Find where the given text appears and provide that cell's center as [X, Y] coordinate. 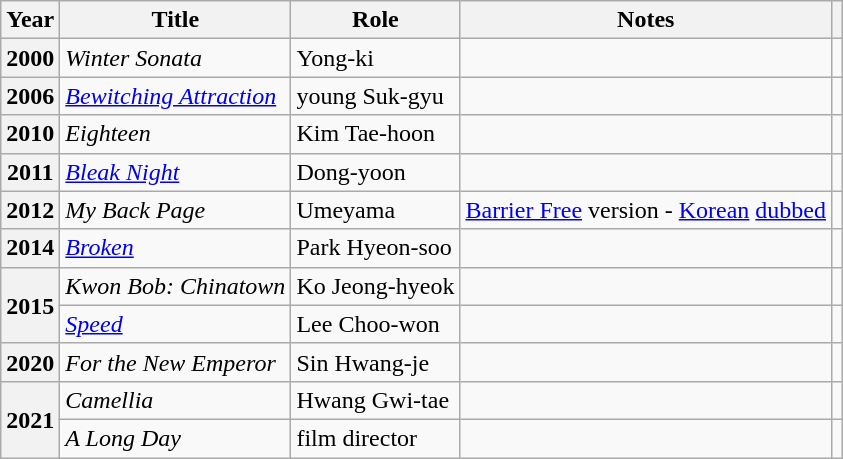
Hwang Gwi-tae [376, 400]
2012 [30, 210]
My Back Page [176, 210]
A Long Day [176, 438]
Yong-ki [376, 58]
Title [176, 20]
2006 [30, 96]
Year [30, 20]
2014 [30, 248]
Broken [176, 248]
Notes [646, 20]
Speed [176, 324]
Park Hyeon-soo [376, 248]
2015 [30, 305]
young Suk-gyu [376, 96]
Camellia [176, 400]
film director [376, 438]
For the New Emperor [176, 362]
2011 [30, 172]
Kim Tae-hoon [376, 134]
2000 [30, 58]
Dong-yoon [376, 172]
Barrier Free version - Korean dubbed [646, 210]
2020 [30, 362]
Umeyama [376, 210]
Winter Sonata [176, 58]
Ko Jeong-hyeok [376, 286]
Bleak Night [176, 172]
Kwon Bob: Chinatown [176, 286]
Role [376, 20]
Lee Choo-won [376, 324]
Bewitching Attraction [176, 96]
Sin Hwang-je [376, 362]
2010 [30, 134]
2021 [30, 419]
Eighteen [176, 134]
